Capture the cell that displays the provided text and extract its (X, Y) central coordinate. 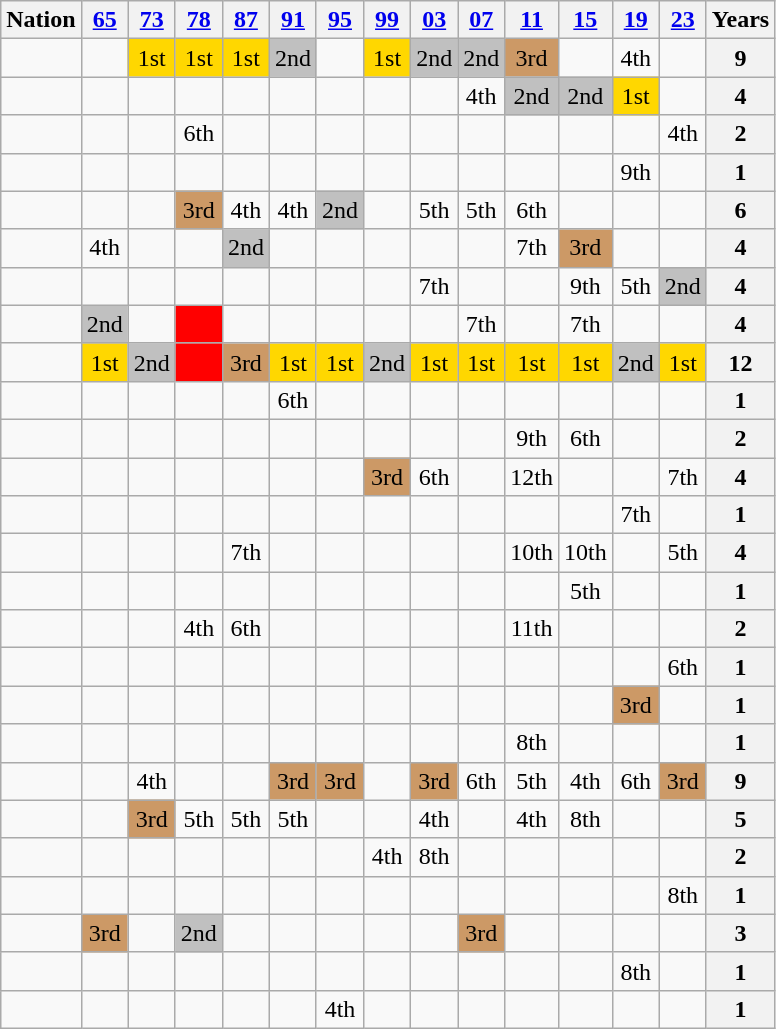
87 (246, 20)
23 (682, 20)
Years (740, 20)
12th (532, 477)
6 (740, 210)
Nation (41, 20)
91 (292, 20)
73 (152, 20)
65 (104, 20)
95 (340, 20)
5 (740, 819)
11th (532, 629)
78 (198, 20)
03 (434, 20)
19 (636, 20)
99 (388, 20)
3 (740, 933)
12 (740, 362)
11 (532, 20)
07 (482, 20)
15 (585, 20)
